Return (x, y) of the center of cell containing provided text 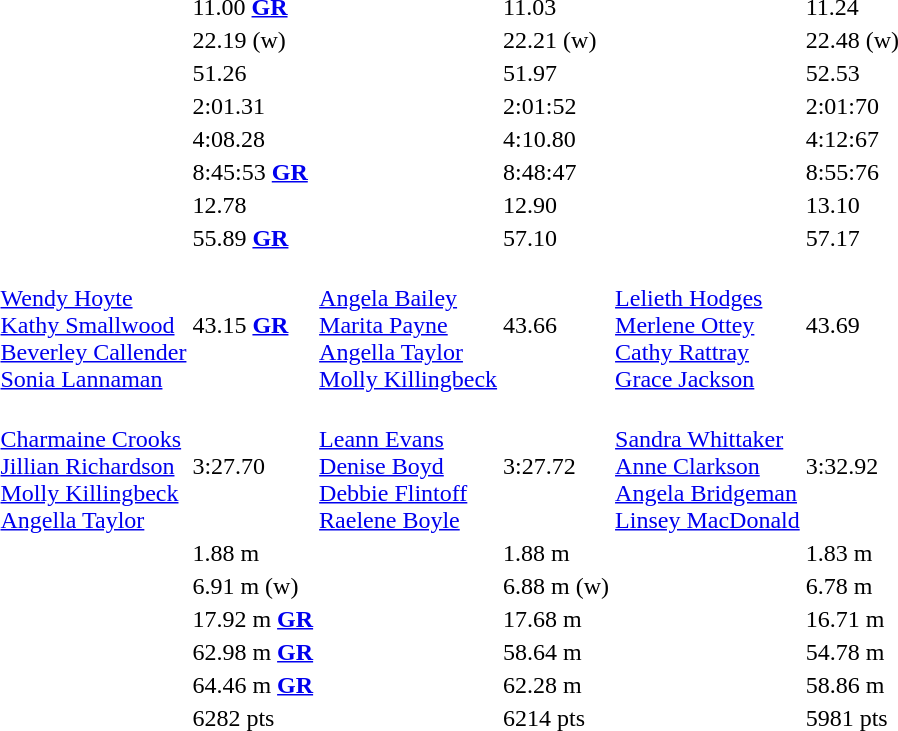
6.88 m (w) (556, 586)
51.97 (556, 73)
8:45:53 GR (253, 172)
22.21 (w) (556, 40)
58.64 m (556, 652)
51.26 (253, 73)
Sandra WhittakerAnne ClarksonAngela BridgemanLinsey MacDonald (708, 466)
2:01:52 (556, 106)
62.28 m (556, 685)
55.89 GR (253, 238)
Leann EvansDenise BoydDebbie FlintoffRaelene Boyle (408, 466)
43.66 (556, 325)
12.78 (253, 205)
Angela BaileyMarita PayneAngella TaylorMolly Killingbeck (408, 325)
3:27.70 (253, 466)
62.98 m GR (253, 652)
43.15 GR (253, 325)
3:27.72 (556, 466)
8:48:47 (556, 172)
17.92 m GR (253, 619)
64.46 m GR (253, 685)
6.91 m (w) (253, 586)
17.68 m (556, 619)
12.90 (556, 205)
57.10 (556, 238)
Lelieth HodgesMerlene OtteyCathy RattrayGrace Jackson (708, 325)
4:08.28 (253, 139)
4:10.80 (556, 139)
2:01.31 (253, 106)
22.19 (w) (253, 40)
